Search for the cell housing the specified text and yield its (X, Y) center coordinate. 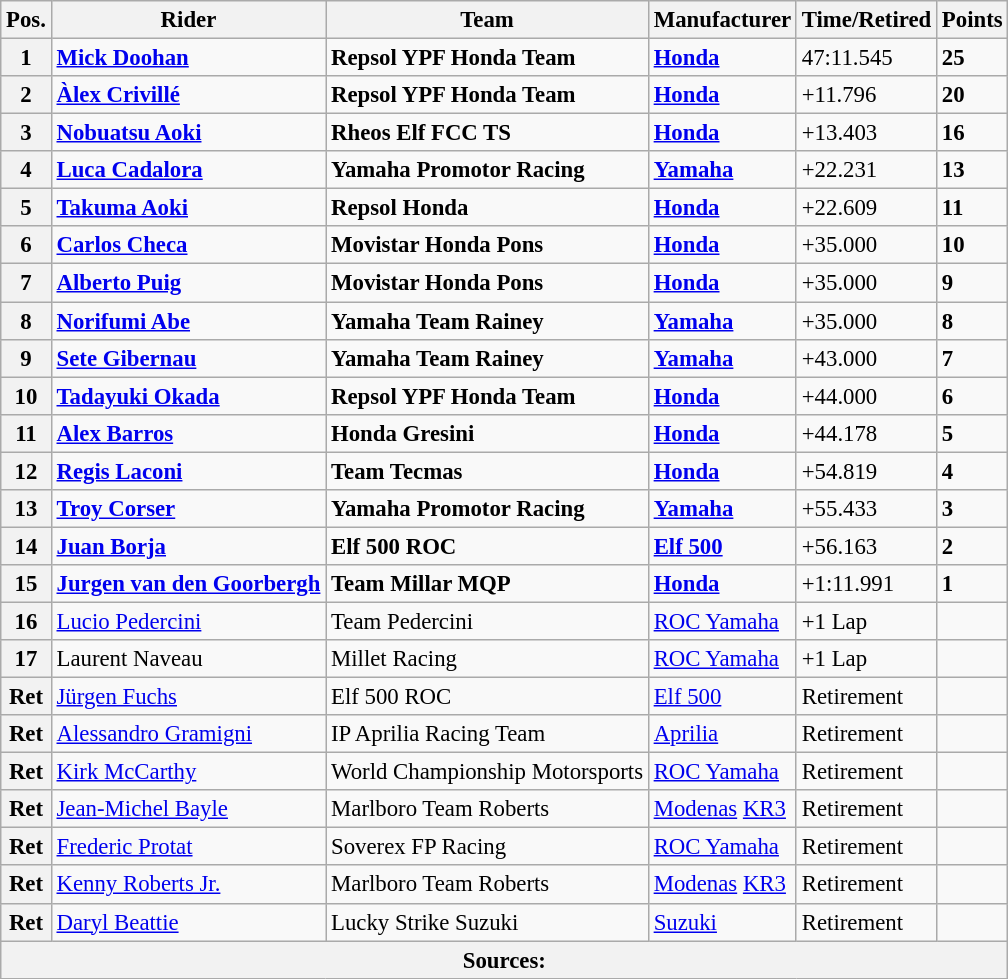
+1:11.991 (866, 584)
Repsol Honda (488, 208)
Sete Gibernau (188, 358)
+13.403 (866, 133)
Luca Cadalora (188, 170)
20 (972, 95)
+56.163 (866, 546)
Manufacturer (722, 20)
+44.178 (866, 433)
Regis Laconi (188, 471)
Alex Barros (188, 433)
+11.796 (866, 95)
Daryl Beattie (188, 922)
+43.000 (866, 358)
+22.231 (866, 170)
Jean-Michel Bayle (188, 809)
47:11.545 (866, 58)
Millet Racing (488, 659)
14 (26, 546)
Team (488, 20)
Mick Doohan (188, 58)
Team Pedercini (488, 621)
+54.819 (866, 471)
Soverex FP Racing (488, 847)
+55.433 (866, 509)
Àlex Crivillé (188, 95)
17 (26, 659)
Tadayuki Okada (188, 396)
Jurgen van den Goorbergh (188, 584)
Points (972, 20)
Team Millar MQP (488, 584)
Nobuatsu Aoki (188, 133)
Lucio Pedercini (188, 621)
Jürgen Fuchs (188, 697)
15 (26, 584)
Team Tecmas (488, 471)
Alberto Puig (188, 283)
+22.609 (866, 208)
Sources: (504, 960)
Honda Gresini (488, 433)
12 (26, 471)
25 (972, 58)
Time/Retired (866, 20)
World Championship Motorsports (488, 772)
Pos. (26, 20)
Takuma Aoki (188, 208)
Lucky Strike Suzuki (488, 922)
Juan Borja (188, 546)
Troy Corser (188, 509)
Frederic Protat (188, 847)
Aprilia (722, 734)
Suzuki (722, 922)
Alessandro Gramigni (188, 734)
Kenny Roberts Jr. (188, 885)
IP Aprilia Racing Team (488, 734)
Kirk McCarthy (188, 772)
Carlos Checa (188, 245)
Rheos Elf FCC TS (488, 133)
+44.000 (866, 396)
Norifumi Abe (188, 321)
Laurent Naveau (188, 659)
Rider (188, 20)
